Search for the cell housing the specified text and yield its [X, Y] center coordinate. 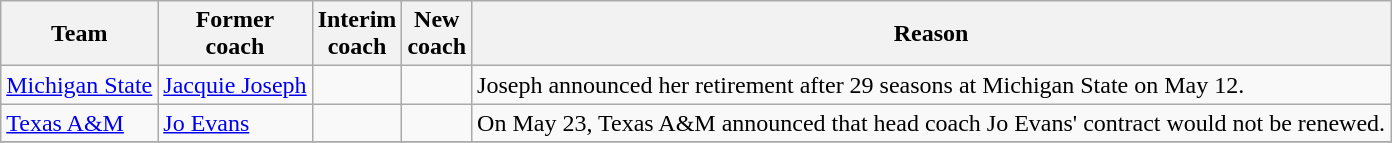
Michigan State [80, 85]
Jacquie Joseph [235, 85]
Reason [932, 34]
Formercoach [235, 34]
Jo Evans [235, 123]
Team [80, 34]
Newcoach [437, 34]
Joseph announced her retirement after 29 seasons at Michigan State on May 12. [932, 85]
On May 23, Texas A&M announced that head coach Jo Evans' contract would not be renewed. [932, 123]
Interimcoach [357, 34]
Texas A&M [80, 123]
